Locate the cell with the specified text and output its (X, Y) center coordinate. 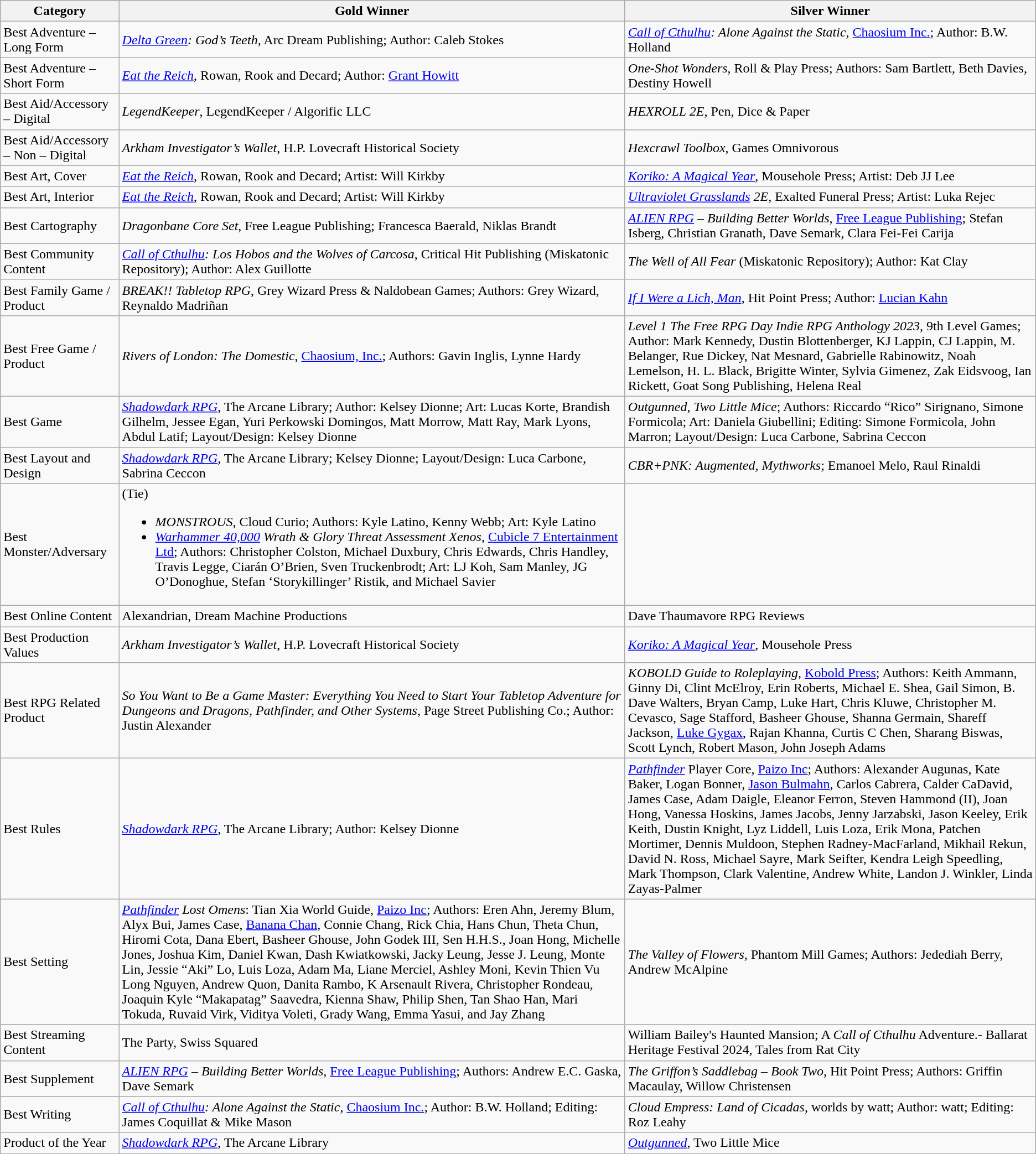
Best Layout and Design (60, 465)
The Griffon’s Saddlebag – Book Two, Hit Point Press; Authors: Griffin Macaulay, Willow Christensen (830, 1079)
Best Monster/Adversary (60, 544)
Best Game (60, 422)
One-Shot Wonders, Roll & Play Press; Authors: Sam Bartlett, Beth Davies, Destiny Howell (830, 75)
Ultraviolet Grasslands 2E, Exalted Funeral Press; Artist: Luka Rejec (830, 197)
Silver Winner (830, 11)
Dave Thaumavore RPG Reviews (830, 616)
Rivers of London: The Domestic, Chaosium, Inc.; Authors: Gavin Inglis, Lynne Hardy (372, 356)
Best Free Game / Product (60, 356)
Cloud Empress: Land of Cicadas, worlds by watt; Author: watt; Editing: Roz Leahy (830, 1114)
Delta Green: God’s Teeth, Arc Dream Publishing; Author: Caleb Stokes (372, 40)
Best RPG Related Product (60, 710)
Dragonbane Core Set, Free League Publishing; Francesca Baerald, Niklas Brandt (372, 226)
Shadowdark RPG, The Arcane Library; Author: Kelsey Dionne (372, 829)
Best Adventure – Long Form (60, 40)
Product of the Year (60, 1143)
Call of Cthulhu: Los Hobos and the Wolves of Carcosa, Critical Hit Publishing (Miskatonic Repository); Author: Alex Guillotte (372, 261)
The Well of All Fear (Miskatonic Repository); Author: Kat Clay (830, 261)
Best Production Values (60, 645)
Best Online Content (60, 616)
LegendKeeper, LegendKeeper / Algorific LLC (372, 112)
BREAK!! Tabletop RPG, Grey Wizard Press & Naldobean Games; Authors: Grey Wizard, Reynaldo Madriñan (372, 298)
ALIEN RPG – Building Better Worlds, Free League Publishing; Authors: Andrew E.C. Gaska, Dave Semark (372, 1079)
CBR+PNK: Augmented, Mythworks; Emanoel Melo, Raul Rinaldi (830, 465)
Best Family Game / Product (60, 298)
Best Setting (60, 961)
Best Art, Cover (60, 176)
Best Aid/Accessory – Digital (60, 112)
ALIEN RPG – Building Better Worlds, Free League Publishing; Stefan Isberg, Christian Granath, Dave Semark, Clara Fei-Fei Carija (830, 226)
Call of Cthulhu: Alone Against the Static, Chaosium Inc.; Author: B.W. Holland; Editing: James Coquillat & Mike Mason (372, 1114)
Shadowdark RPG, The Arcane Library (372, 1143)
Best Rules (60, 829)
Shadowdark RPG, The Arcane Library; Kelsey Dionne; Layout/Design: Luca Carbone, Sabrina Ceccon (372, 465)
Category (60, 11)
If I Were a Lich, Man, Hit Point Press; Author: Lucian Kahn (830, 298)
Best Art, Interior (60, 197)
Best Cartography (60, 226)
Koriko: A Magical Year, Mousehole Press; Artist: Deb JJ Lee (830, 176)
William Bailey's Haunted Mansion; A Call of Cthulhu Adventure.- Ballarat Heritage Festival 2024, Tales from Rat City (830, 1042)
Outgunned, Two Little Mice (830, 1143)
Eat the Reich, Rowan, Rook and Decard; Author: Grant Howitt (372, 75)
The Party, Swiss Squared (372, 1042)
Call of Cthulhu: Alone Against the Static, Chaosium Inc.; Author: B.W. Holland (830, 40)
Best Aid/Accessory – Non – Digital (60, 147)
Hexcrawl Toolbox, Games Omnivorous (830, 147)
Best Streaming Content (60, 1042)
Best Writing (60, 1114)
Gold Winner (372, 11)
HEXROLL 2E, Pen, Dice & Paper (830, 112)
Alexandrian, Dream Machine Productions (372, 616)
The Valley of Flowers, Phantom Mill Games; Authors: Jedediah Berry, Andrew McAlpine (830, 961)
Best Adventure – Short Form (60, 75)
Best Supplement (60, 1079)
Koriko: A Magical Year, Mousehole Press (830, 645)
Best Community Content (60, 261)
